Pinpoint the cell where the given text exists, returning its [x, y] midpoint coordinate. 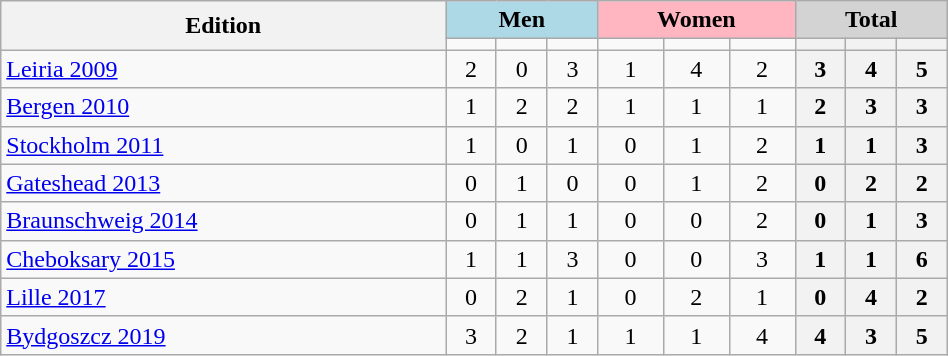
Braunschweig 2014 [224, 221]
Women [696, 20]
6 [922, 259]
Lille 2017 [224, 297]
Bydgoszcz 2019 [224, 335]
Stockholm 2011 [224, 145]
Leiria 2009 [224, 69]
Men [522, 20]
Total [871, 20]
Gateshead 2013 [224, 183]
Cheboksary 2015 [224, 259]
Edition [224, 26]
Bergen 2010 [224, 107]
